Identify which cell holds the provided text, then report its (X, Y) central coordinate. 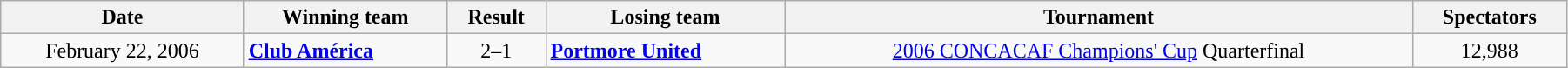
Result (496, 17)
Portmore United (665, 51)
Club América (345, 51)
Date (122, 17)
2006 CONCACAF Champions' Cup Quarterfinal (1098, 51)
February 22, 2006 (122, 51)
12,988 (1490, 51)
Winning team (345, 17)
Losing team (665, 17)
Spectators (1490, 17)
2–1 (496, 51)
Tournament (1098, 17)
